Output the (X, Y) coordinate of the center of the cell containing the given text.  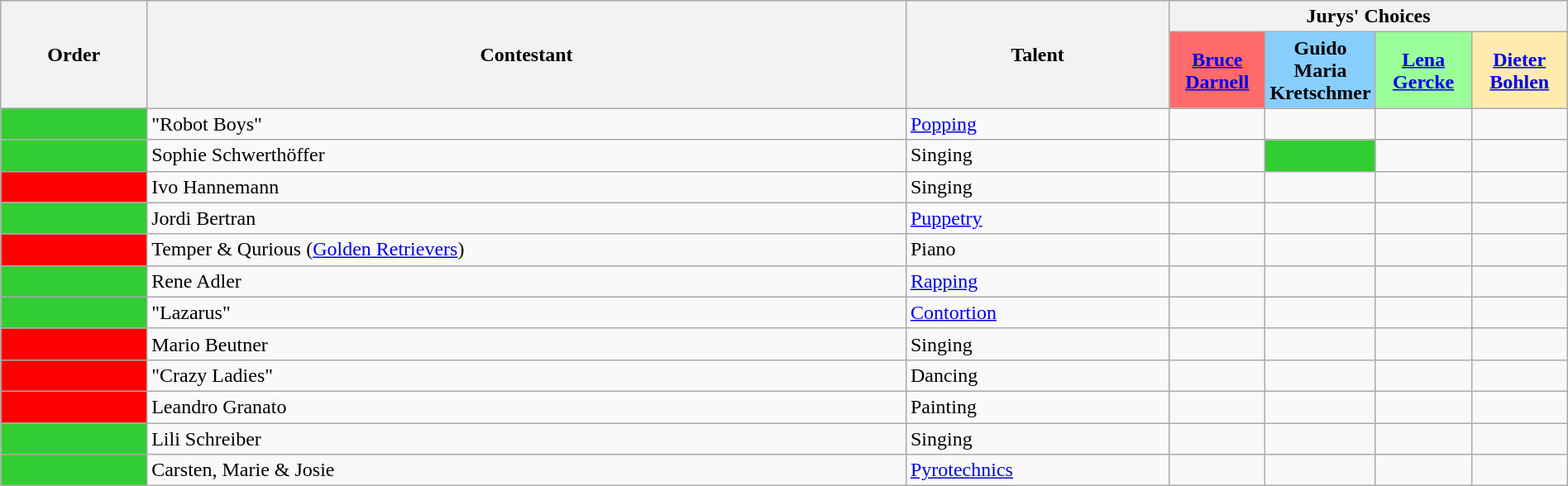
Guido Maria Kretschmer (1320, 70)
Jordi Bertran (527, 218)
Bruce Darnell (1217, 70)
Ivo Hannemann (527, 187)
Lena Gercke (1423, 70)
"Crazy Ladies" (527, 375)
Talent (1037, 55)
Puppetry (1037, 218)
Contestant (527, 55)
"Robot Boys" (527, 124)
Rapping (1037, 281)
Temper & Qurious (Golden Retrievers) (527, 250)
Rene Adler (527, 281)
Carsten, Marie & Josie (527, 470)
Lili Schreiber (527, 439)
Dieter Bohlen (1519, 70)
Mario Beutner (527, 344)
Contortion (1037, 312)
Order (74, 55)
Painting (1037, 407)
"Lazarus" (527, 312)
Leandro Granato (527, 407)
Jurys' Choices (1368, 17)
Sophie Schwerthöffer (527, 155)
Popping (1037, 124)
Piano (1037, 250)
Pyrotechnics (1037, 470)
Dancing (1037, 375)
